Search for the cell housing the specified text and yield its (x, y) center coordinate. 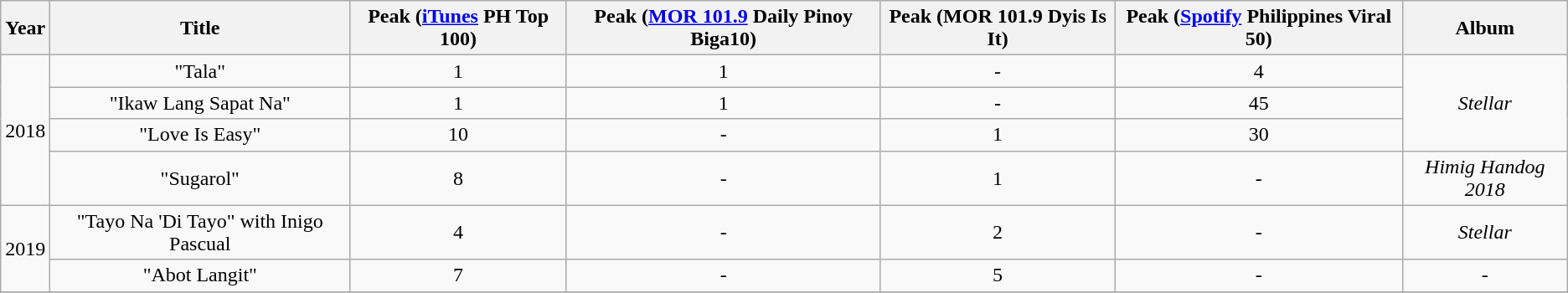
2018 (25, 131)
Himig Handog 2018 (1484, 177)
"Tala" (200, 71)
8 (459, 177)
10 (459, 135)
"Tayo Na 'Di Tayo" with Inigo Pascual (200, 233)
45 (1258, 103)
Peak (MOR 101.9 Dyis Is It) (998, 28)
"Sugarol" (200, 177)
7 (459, 275)
"Abot Langit" (200, 275)
Year (25, 28)
2019 (25, 248)
Peak (MOR 101.9 Daily Pinoy Biga10) (723, 28)
Peak (Spotify Philippines Viral 50) (1258, 28)
2 (998, 233)
"Love Is Easy" (200, 135)
30 (1258, 135)
"Ikaw Lang Sapat Na" (200, 103)
Peak (iTunes PH Top 100) (459, 28)
Album (1484, 28)
Title (200, 28)
5 (998, 275)
